Find where the given text appears and provide that cell's center as (X, Y) coordinate. 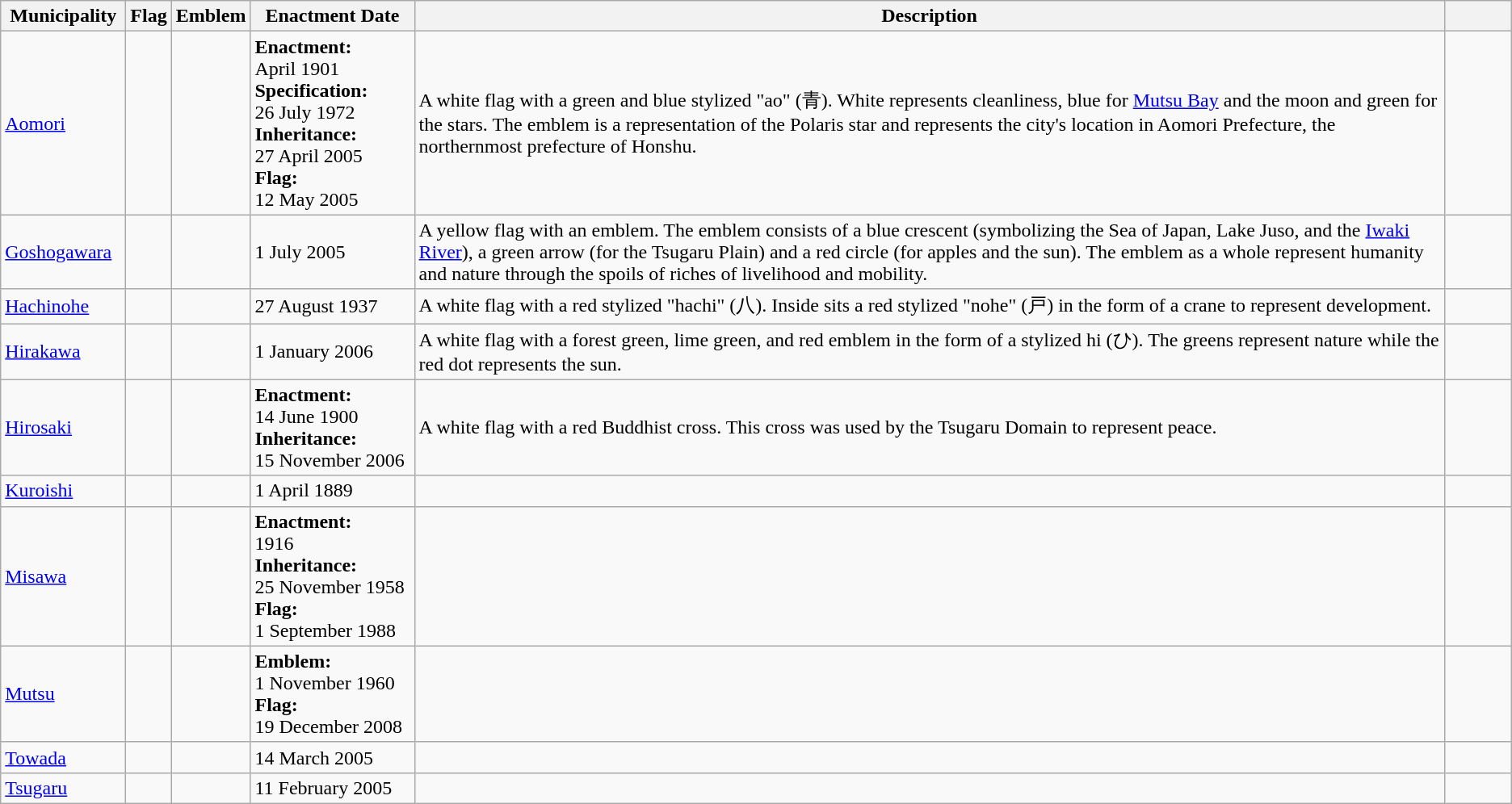
A white flag with a red Buddhist cross. This cross was used by the Tsugaru Domain to represent peace. (929, 428)
Goshogawara (63, 252)
Aomori (63, 123)
A white flag with a red stylized "hachi" (八). Inside sits a red stylized "nohe" (戸) in the form of a crane to represent development. (929, 307)
Enactment Date (333, 16)
Flag (149, 16)
11 February 2005 (333, 788)
1 July 2005 (333, 252)
Enactment:1916Inheritance:25 November 1958Flag:1 September 1988 (333, 576)
Hirakawa (63, 351)
Description (929, 16)
1 April 1889 (333, 491)
Municipality (63, 16)
Enactment:April 1901Specification:26 July 1972Inheritance:27 April 2005Flag:12 May 2005 (333, 123)
Enactment:14 June 1900Inheritance:15 November 2006 (333, 428)
Mutsu (63, 694)
27 August 1937 (333, 307)
Emblem:1 November 1960Flag:19 December 2008 (333, 694)
1 January 2006 (333, 351)
Hachinohe (63, 307)
Kuroishi (63, 491)
Hirosaki (63, 428)
Emblem (211, 16)
Tsugaru (63, 788)
14 March 2005 (333, 757)
Towada (63, 757)
Misawa (63, 576)
